Capture the cell that displays the provided text and extract its [x, y] central coordinate. 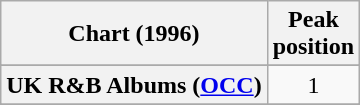
UK R&B Albums (OCC) [134, 85]
1 [313, 85]
Chart (1996) [134, 34]
Peakposition [313, 34]
